Identify which cell holds the provided text, then report its [X, Y] central coordinate. 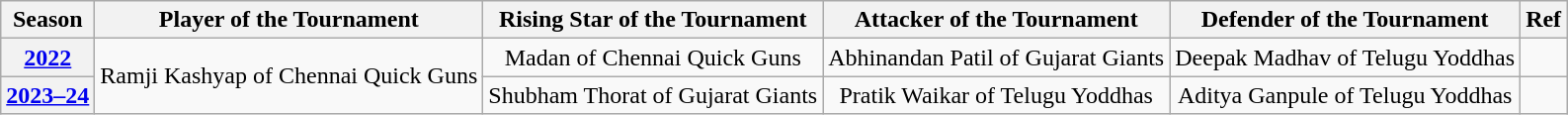
Madan of Chennai Quick Guns [653, 57]
Abhinandan Patil of Gujarat Giants [996, 57]
Attacker of the Tournament [996, 20]
Aditya Ganpule of Telugu Yoddhas [1346, 95]
Ramji Kashyap of Chennai Quick Guns [289, 76]
Player of the Tournament [289, 20]
Pratik Waikar of Telugu Yoddhas [996, 95]
Shubham Thorat of Gujarat Giants [653, 95]
Ref [1543, 20]
Defender of the Tournament [1346, 20]
Rising Star of the Tournament [653, 20]
Season [47, 20]
2022 [47, 57]
2023–24 [47, 95]
Deepak Madhav of Telugu Yoddhas [1346, 57]
